Determine the [x, y] coordinate at the center of the cell enclosing the given text.  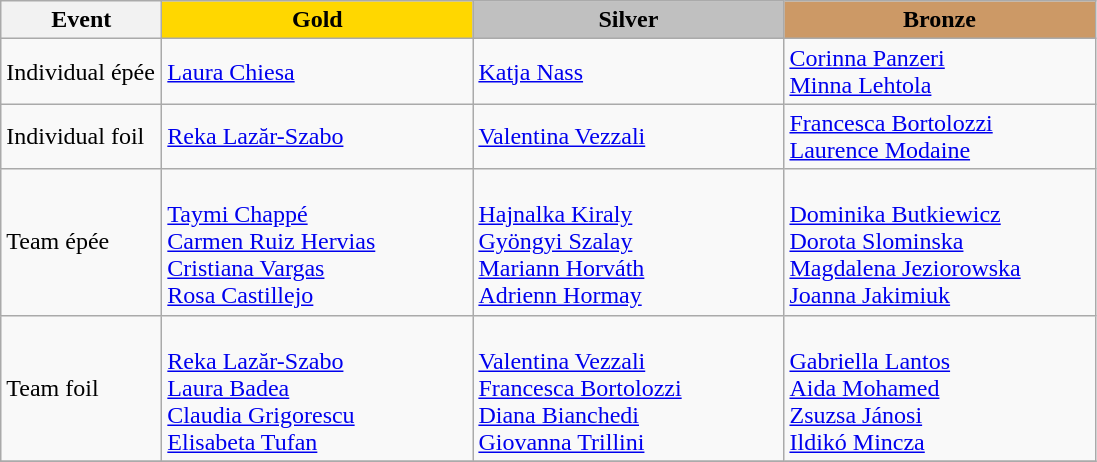
Taymi Chappé Carmen Ruiz Hervias Cristiana Vargas Rosa Castillejo [318, 242]
Team épée [82, 242]
Reka Lazăr-Szabo [318, 136]
Gold [318, 20]
Individual épée [82, 72]
Gabriella Lantos Aida Mohamed Zsuzsa Jánosi Ildikó Mincza [940, 388]
Valentina Vezzali Francesca Bortolozzi Diana Bianchedi Giovanna Trillini [628, 388]
Team foil [82, 388]
Event [82, 20]
Individual foil [82, 136]
Hajnalka Kiraly Gyöngyi Szalay Mariann Horváth Adrienn Hormay [628, 242]
Katja Nass [628, 72]
Laura Chiesa [318, 72]
Reka Lazăr-Szabo Laura Badea Claudia Grigorescu Elisabeta Tufan [318, 388]
Valentina Vezzali [628, 136]
Corinna Panzeri Minna Lehtola [940, 72]
Francesca Bortolozzi Laurence Modaine [940, 136]
Dominika Butkiewicz Dorota Slominska Magdalena Jeziorowska Joanna Jakimiuk [940, 242]
Bronze [940, 20]
Silver [628, 20]
